Return (x, y) of the center of cell containing provided text 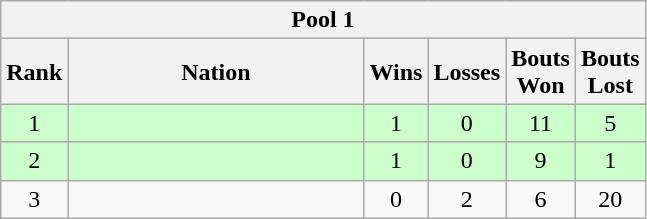
Rank (34, 72)
6 (541, 199)
Bouts Lost (610, 72)
Bouts Won (541, 72)
Losses (467, 72)
Wins (396, 72)
5 (610, 123)
3 (34, 199)
Pool 1 (323, 20)
9 (541, 161)
11 (541, 123)
Nation (216, 72)
20 (610, 199)
